Return (x, y) of the center of cell containing provided text 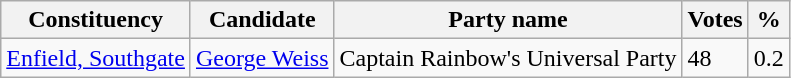
Captain Rainbow's Universal Party (508, 58)
Enfield, Southgate (96, 58)
Votes (715, 20)
0.2 (768, 58)
Candidate (262, 20)
Constituency (96, 20)
48 (715, 58)
Party name (508, 20)
% (768, 20)
George Weiss (262, 58)
